Provide the (X, Y) coordinate of the cell's center where the given text is located.  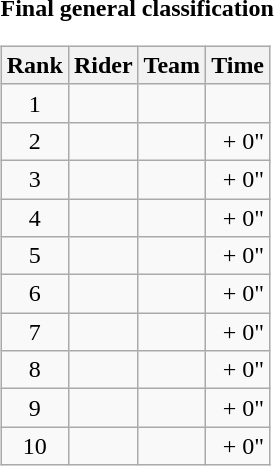
9 (34, 408)
3 (34, 179)
Rider (103, 65)
5 (34, 256)
1 (34, 103)
8 (34, 370)
4 (34, 217)
Time (238, 65)
10 (34, 446)
Rank (34, 65)
7 (34, 332)
Team (172, 65)
2 (34, 141)
6 (34, 294)
